Extract the [X, Y] coordinate from the center of the cell holding the provided text.  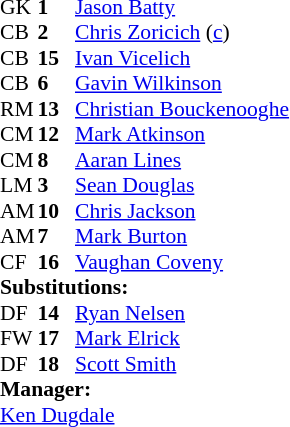
6 [57, 83]
10 [57, 211]
12 [57, 135]
16 [57, 262]
CF [19, 262]
Mark Atkinson [182, 135]
Scott Smith [182, 364]
RM [19, 109]
Ivan Vicelich [182, 58]
17 [57, 339]
Aaran Lines [182, 160]
18 [57, 364]
Manager: [144, 389]
8 [57, 160]
Mark Burton [182, 237]
FW [19, 339]
Christian Bouckenooghe [182, 109]
3 [57, 185]
14 [57, 313]
2 [57, 33]
13 [57, 109]
Gavin Wilkinson [182, 83]
Sean Douglas [182, 185]
15 [57, 58]
Mark Elrick [182, 339]
Chris Zoricich (c) [182, 33]
Chris Jackson [182, 211]
Vaughan Coveny [182, 262]
Ryan Nelsen [182, 313]
LM [19, 185]
Substitutions: [144, 287]
7 [57, 237]
